Identify which cell holds the provided text, then report its [X, Y] central coordinate. 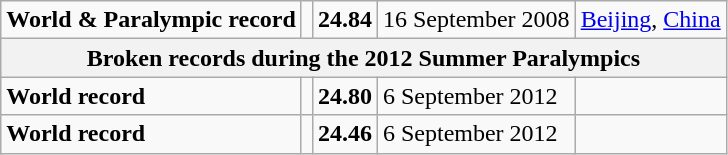
Beijing, China [650, 20]
24.80 [344, 96]
24.84 [344, 20]
Broken records during the 2012 Summer Paralympics [364, 58]
24.46 [344, 134]
World & Paralympic record [152, 20]
16 September 2008 [476, 20]
